Search for the cell housing the specified text and yield its [x, y] center coordinate. 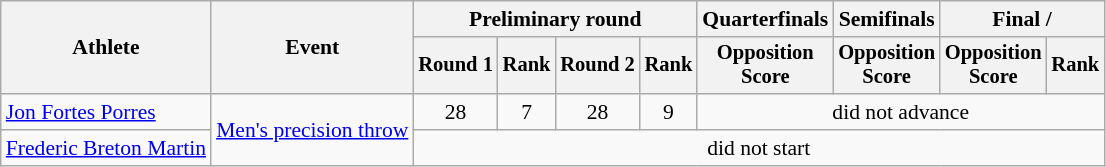
Quarterfinals [765, 19]
Men's precision throw [312, 130]
did not start [758, 148]
did not advance [900, 112]
Round 1 [455, 66]
Athlete [106, 48]
9 [669, 112]
Final / [1022, 19]
7 [527, 112]
Jon Fortes Porres [106, 112]
Frederic Breton Martin [106, 148]
Semifinals [886, 19]
Round 2 [597, 66]
Preliminary round [555, 19]
Event [312, 48]
